Detect which cell encompasses the target text, then output its (x, y) center coordinate. 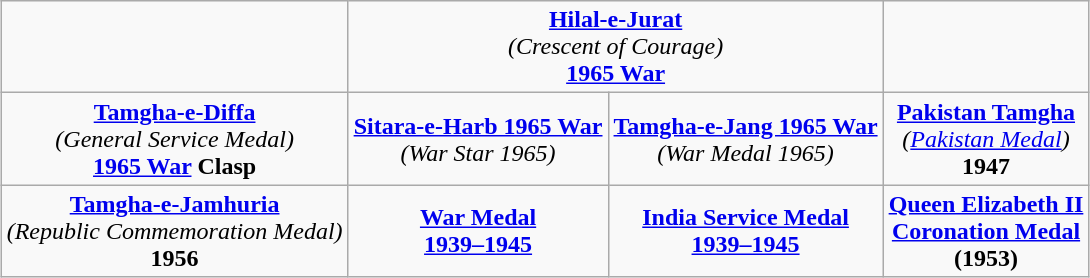
Pakistan Tamgha(Pakistan Medal)1947 (986, 139)
Tamgha-e-Jamhuria(Republic Commemoration Medal)1956 (174, 231)
Sitara-e-Harb 1965 War(War Star 1965) (478, 139)
Queen Elizabeth IICoronation Medal(1953) (986, 231)
India Service Medal1939–1945 (746, 231)
Tamgha-e-Jang 1965 War(War Medal 1965) (746, 139)
War Medal1939–1945 (478, 231)
Tamgha-e-Diffa(General Service Medal)1965 War Clasp (174, 139)
Hilal-e-Jurat(Crescent of Courage)1965 War (616, 47)
